For the text-containing cell, return its midpoint in [X, Y] coordinate format. 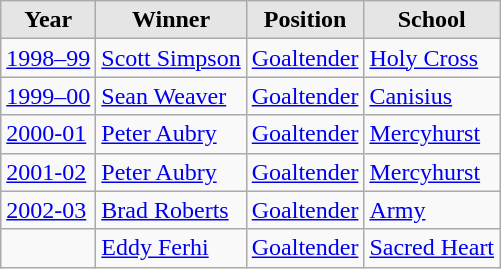
Canisius [432, 96]
2000-01 [48, 134]
Holy Cross [432, 58]
Winner [171, 20]
Sacred Heart [432, 248]
Eddy Ferhi [171, 248]
2002-03 [48, 210]
2001-02 [48, 172]
1998–99 [48, 58]
Sean Weaver [171, 96]
Scott Simpson [171, 58]
Position [305, 20]
Year [48, 20]
1999–00 [48, 96]
School [432, 20]
Brad Roberts [171, 210]
Army [432, 210]
